From the cell containing the given text, extract its center point as [x, y] coordinate. 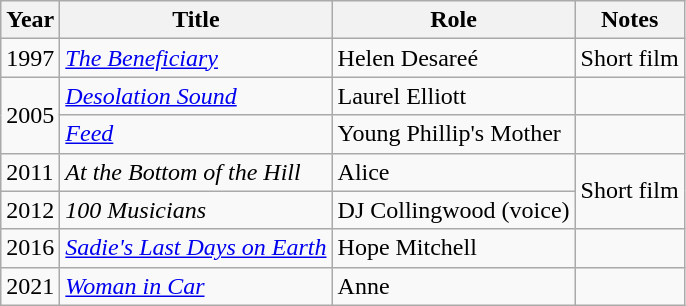
Notes [630, 20]
Alice [454, 172]
The Beneficiary [196, 58]
Hope Mitchell [454, 248]
DJ Collingwood (voice) [454, 210]
Laurel Elliott [454, 96]
2011 [30, 172]
2012 [30, 210]
Sadie's Last Days on Earth [196, 248]
2005 [30, 115]
100 Musicians [196, 210]
2021 [30, 286]
Anne [454, 286]
At the Bottom of the Hill [196, 172]
1997 [30, 58]
Young Phillip's Mother [454, 134]
Helen Desareé [454, 58]
2016 [30, 248]
Woman in Car [196, 286]
Desolation Sound [196, 96]
Title [196, 20]
Feed [196, 134]
Year [30, 20]
Role [454, 20]
